Provide the (x, y) coordinate of the cell's center where the given text is located.  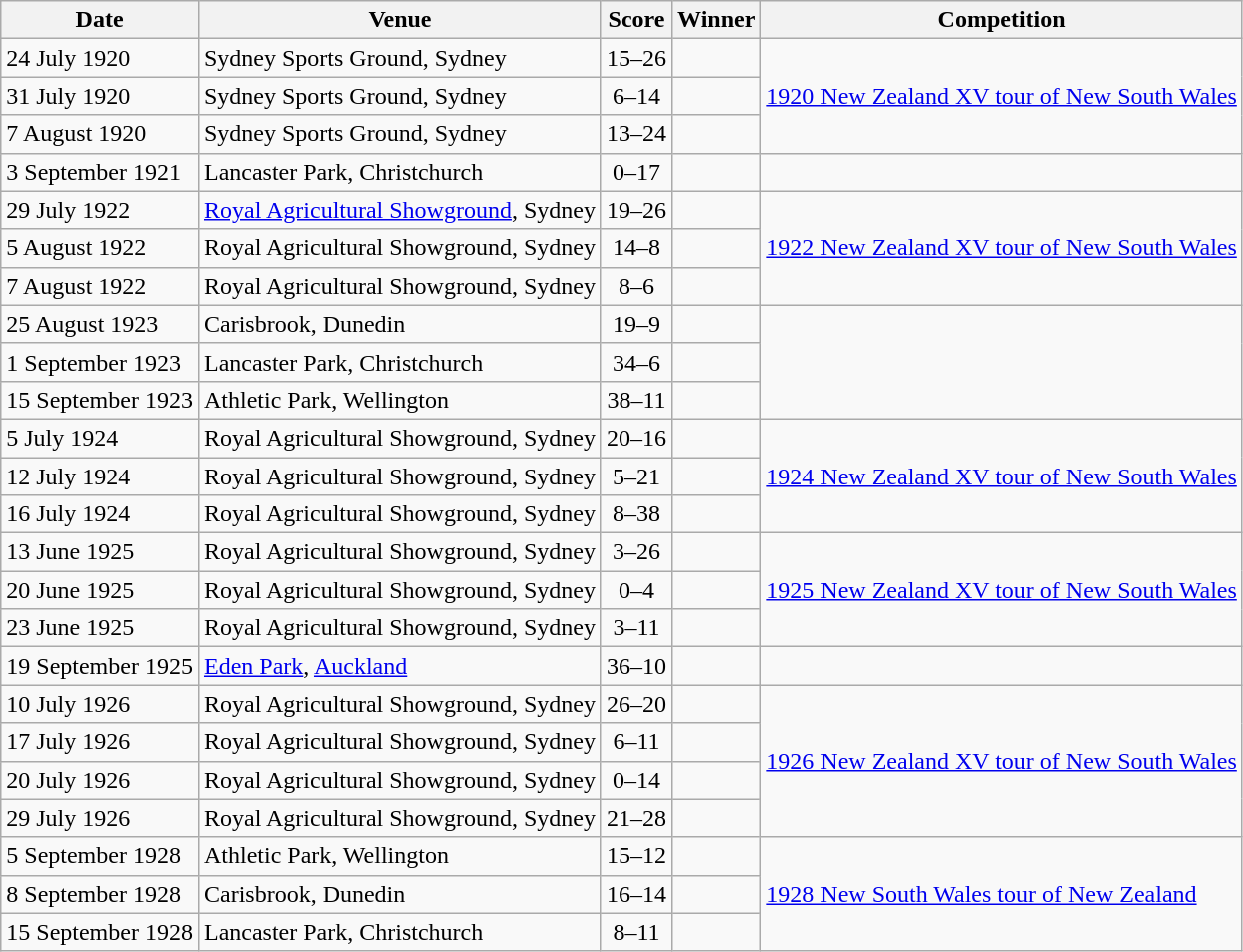
16–14 (635, 894)
14–8 (635, 248)
29 July 1926 (100, 818)
1922 New Zealand XV tour of New South Wales (1002, 248)
38–11 (635, 400)
8–38 (635, 514)
Eden Park, Auckland (400, 666)
20 July 1926 (100, 780)
8–6 (635, 286)
36–10 (635, 666)
19–9 (635, 324)
15–26 (635, 58)
5 August 1922 (100, 248)
1928 New South Wales tour of New Zealand (1002, 894)
0–17 (635, 172)
1925 New Zealand XV tour of New South Wales (1002, 590)
Competition (1002, 20)
1926 New Zealand XV tour of New South Wales (1002, 761)
21–28 (635, 818)
20–16 (635, 438)
1 September 1923 (100, 362)
5 July 1924 (100, 438)
3–26 (635, 552)
16 July 1924 (100, 514)
29 July 1922 (100, 210)
34–6 (635, 362)
Date (100, 20)
19–26 (635, 210)
24 July 1920 (100, 58)
7 August 1922 (100, 286)
26–20 (635, 704)
25 August 1923 (100, 324)
Score (635, 20)
1924 New Zealand XV tour of New South Wales (1002, 476)
10 July 1926 (100, 704)
0–14 (635, 780)
12 July 1924 (100, 476)
15 September 1928 (100, 932)
6–11 (635, 742)
23 June 1925 (100, 628)
20 June 1925 (100, 590)
15 September 1923 (100, 400)
6–14 (635, 96)
Venue (400, 20)
3 September 1921 (100, 172)
0–4 (635, 590)
8 September 1928 (100, 894)
13 June 1925 (100, 552)
5–21 (635, 476)
13–24 (635, 134)
31 July 1920 (100, 96)
19 September 1925 (100, 666)
17 July 1926 (100, 742)
15–12 (635, 856)
8–11 (635, 932)
7 August 1920 (100, 134)
5 September 1928 (100, 856)
Winner (717, 20)
3–11 (635, 628)
1920 New Zealand XV tour of New South Wales (1002, 96)
